Determine the (X, Y) coordinate at the center of the cell enclosing the given text.  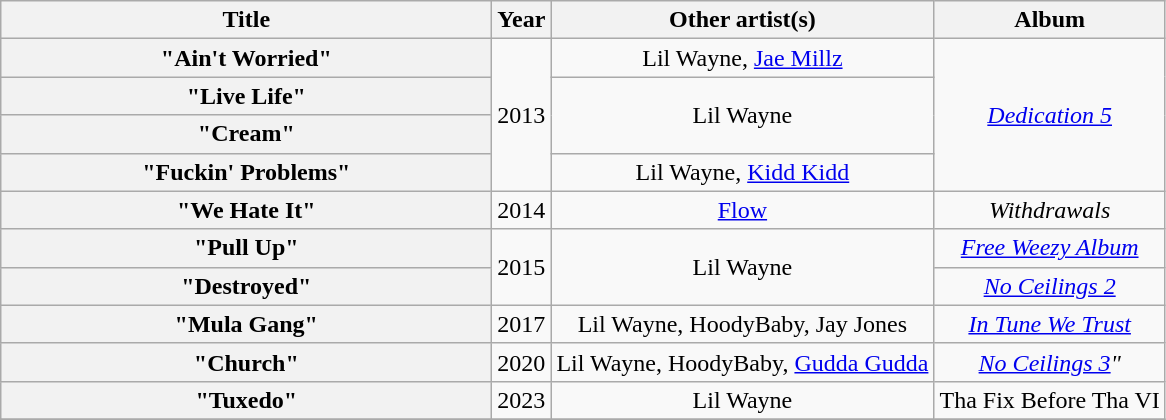
Tha Fix Before Tha VI (1050, 400)
2013 (522, 115)
Lil Wayne, Jae Millz (742, 58)
Withdrawals (1050, 210)
2014 (522, 210)
No Ceilings 3" (1050, 362)
"Pull Up" (246, 248)
Lil Wayne, Kidd Kidd (742, 172)
"Mula Gang" (246, 324)
"Live Life" (246, 96)
2015 (522, 267)
2020 (522, 362)
Dedication 5 (1050, 115)
Other artist(s) (742, 20)
"Tuxedo" (246, 400)
Free Weezy Album (1050, 248)
2023 (522, 400)
Lil Wayne, HoodyBaby, Gudda Gudda (742, 362)
"Destroyed" (246, 286)
Lil Wayne, HoodyBaby, Jay Jones (742, 324)
"We Hate It" (246, 210)
Album (1050, 20)
"Fuckin' Problems" (246, 172)
In Tune We Trust (1050, 324)
"Church" (246, 362)
Flow (742, 210)
No Ceilings 2 (1050, 286)
"Ain't Worried" (246, 58)
Title (246, 20)
"Cream" (246, 134)
2017 (522, 324)
Year (522, 20)
